Pinpoint the cell where the given text exists, returning its (x, y) midpoint coordinate. 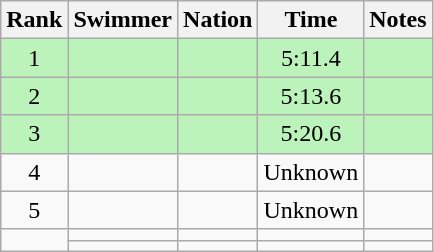
1 (34, 58)
5 (34, 210)
Nation (218, 20)
3 (34, 134)
Notes (398, 20)
2 (34, 96)
5:11.4 (311, 58)
Time (311, 20)
Swimmer (123, 20)
5:13.6 (311, 96)
4 (34, 172)
5:20.6 (311, 134)
Rank (34, 20)
